Return the [X, Y] coordinate for the center point of the cell that contains the specified text.  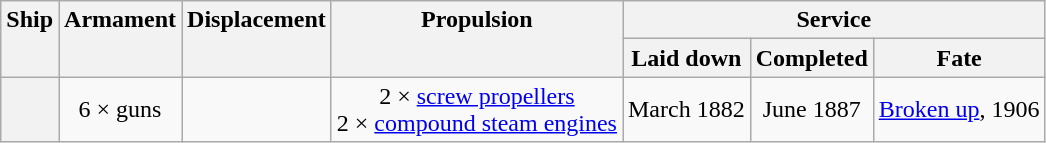
Propulsion [476, 39]
Completed [812, 58]
Ship [30, 39]
Fate [959, 58]
2 × screw propellers2 × compound steam engines [476, 110]
Laid down [686, 58]
6 × guns [120, 110]
June 1887 [812, 110]
Displacement [257, 39]
Service [833, 20]
Broken up, 1906 [959, 110]
March 1882 [686, 110]
Armament [120, 39]
